Return the (x, y) coordinate for the center point of the cell that contains the specified text.  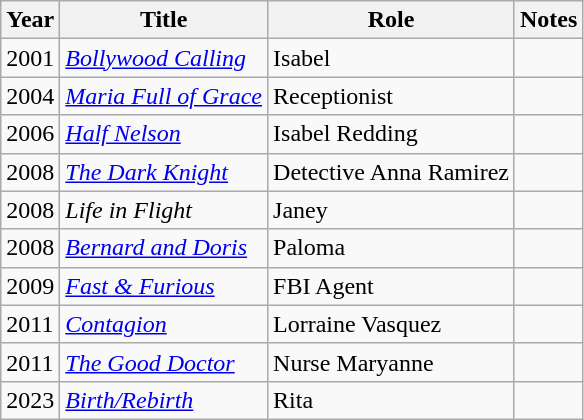
Janey (392, 210)
Half Nelson (164, 134)
2023 (30, 400)
Fast & Furious (164, 286)
2004 (30, 96)
Bernard and Doris (164, 248)
Year (30, 20)
Contagion (164, 324)
Life in Flight (164, 210)
2001 (30, 58)
Notes (548, 20)
Title (164, 20)
Isabel (392, 58)
Nurse Maryanne (392, 362)
Isabel Redding (392, 134)
The Good Doctor (164, 362)
Bollywood Calling (164, 58)
2009 (30, 286)
Lorraine Vasquez (392, 324)
Maria Full of Grace (164, 96)
Role (392, 20)
Paloma (392, 248)
Detective Anna Ramirez (392, 172)
FBI Agent (392, 286)
Birth/Rebirth (164, 400)
Rita (392, 400)
The Dark Knight (164, 172)
Receptionist (392, 96)
2006 (30, 134)
